Detect which cell encompasses the target text, then output its (x, y) center coordinate. 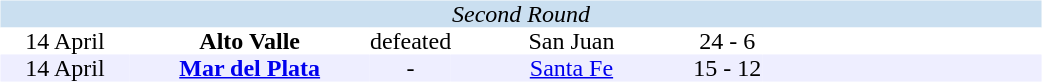
San Juan (571, 42)
- (410, 68)
Mar del Plata (249, 68)
15 - 12 (728, 68)
defeated (410, 42)
Second Round (520, 14)
Alto Valle (249, 42)
Santa Fe (571, 68)
24 - 6 (728, 42)
